Pinpoint the cell where the given text exists, returning its (X, Y) midpoint coordinate. 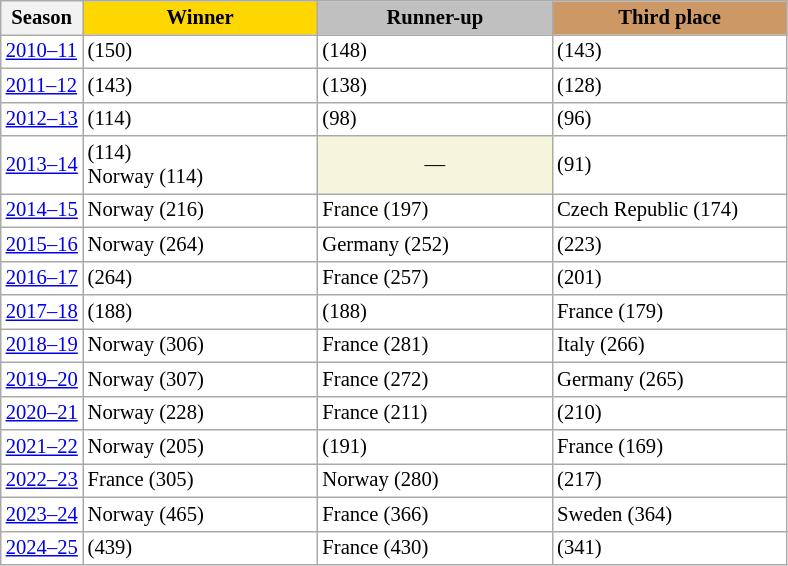
France (211) (434, 413)
2012–13 (42, 119)
Norway (216) (200, 210)
2022–23 (42, 480)
Runner-up (434, 17)
(114) Norway (114) (200, 165)
— (434, 165)
Germany (252) (434, 244)
France (169) (670, 447)
2016–17 (42, 278)
Czech Republic (174) (670, 210)
(223) (670, 244)
2010–11 (42, 51)
2019–20 (42, 379)
Norway (307) (200, 379)
(128) (670, 85)
France (197) (434, 210)
Sweden (364) (670, 514)
(138) (434, 85)
(91) (670, 165)
France (272) (434, 379)
Third place (670, 17)
France (430) (434, 548)
2017–18 (42, 311)
(217) (670, 480)
(98) (434, 119)
Norway (205) (200, 447)
2014–15 (42, 210)
France (366) (434, 514)
(191) (434, 447)
(210) (670, 413)
2023–24 (42, 514)
2024–25 (42, 548)
2013–14 (42, 165)
(150) (200, 51)
2011–12 (42, 85)
Winner (200, 17)
2018–19 (42, 345)
Norway (264) (200, 244)
France (305) (200, 480)
Norway (228) (200, 413)
(201) (670, 278)
(96) (670, 119)
France (179) (670, 311)
Norway (306) (200, 345)
(341) (670, 548)
2015–16 (42, 244)
(264) (200, 278)
(114) (200, 119)
(148) (434, 51)
Norway (280) (434, 480)
Season (42, 17)
Germany (265) (670, 379)
France (257) (434, 278)
2020–21 (42, 413)
France (281) (434, 345)
(439) (200, 548)
Italy (266) (670, 345)
Norway (465) (200, 514)
2021–22 (42, 447)
